Detect which cell encompasses the target text, then output its [X, Y] center coordinate. 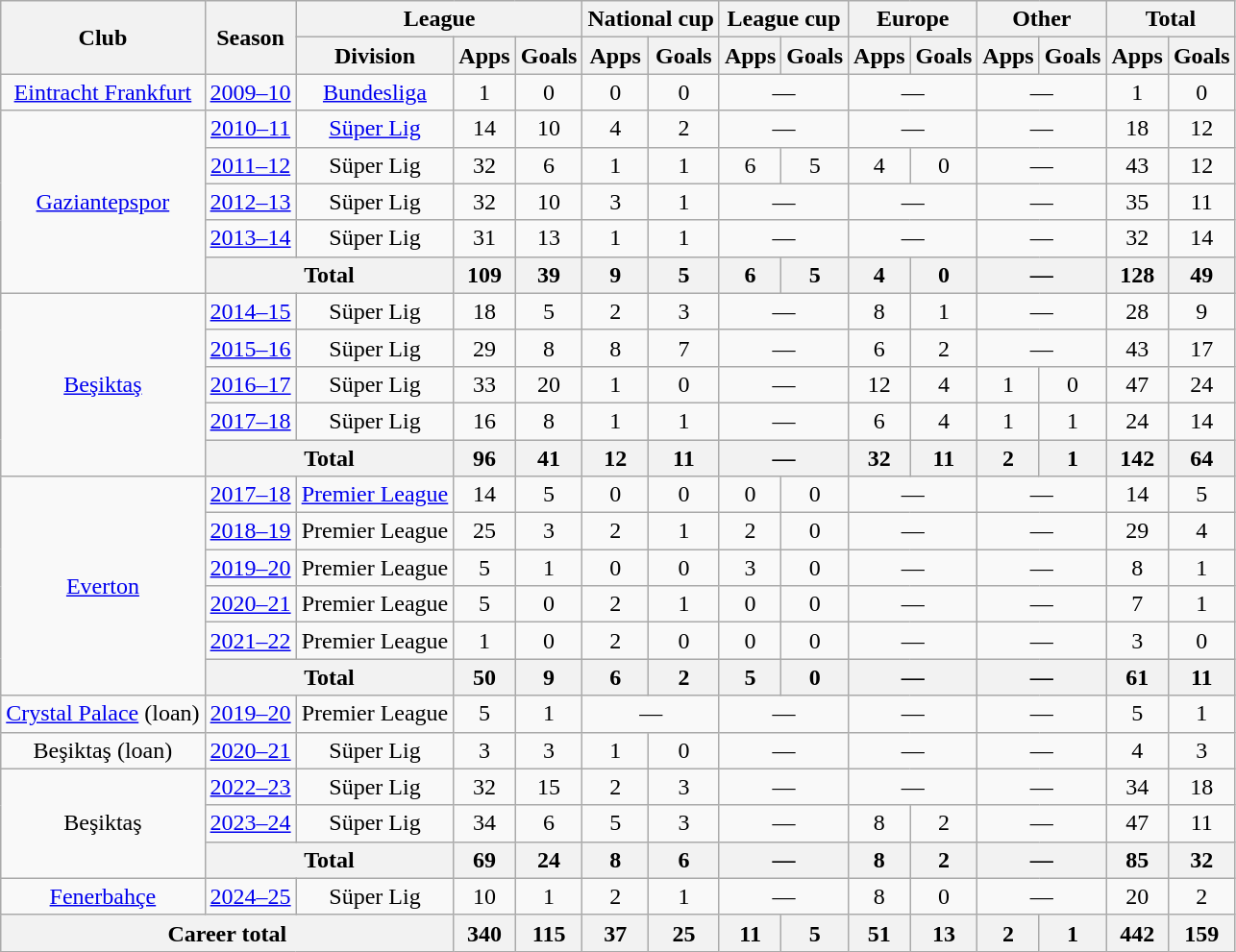
2016–17 [250, 384]
2022–23 [250, 787]
2023–24 [250, 823]
28 [1137, 311]
51 [879, 933]
Eintracht Frankfurt [103, 92]
41 [549, 458]
96 [484, 458]
Club [103, 37]
League cup [783, 19]
Gaziantepspor [103, 202]
69 [484, 860]
Everton [103, 586]
National cup [651, 19]
Division [375, 56]
31 [484, 238]
159 [1201, 933]
39 [549, 275]
Fenerbahçe [103, 896]
Other [1042, 19]
2009–10 [250, 92]
50 [484, 677]
61 [1137, 677]
340 [484, 933]
16 [484, 421]
85 [1137, 860]
2012–13 [250, 202]
2011–12 [250, 165]
37 [615, 933]
2010–11 [250, 129]
2013–14 [250, 238]
2024–25 [250, 896]
115 [549, 933]
128 [1137, 275]
49 [1201, 275]
Europe [913, 19]
442 [1137, 933]
142 [1137, 458]
2021–22 [250, 641]
Beşiktaş (loan) [103, 750]
17 [1201, 348]
33 [484, 384]
64 [1201, 458]
League [439, 19]
Crystal Palace (loan) [103, 714]
35 [1137, 202]
2014–15 [250, 311]
Season [250, 37]
2015–16 [250, 348]
2018–19 [250, 531]
109 [484, 275]
Bundesliga [375, 92]
15 [549, 787]
Career total [227, 933]
